Determine the [x, y] coordinate at the center of the cell enclosing the given text.  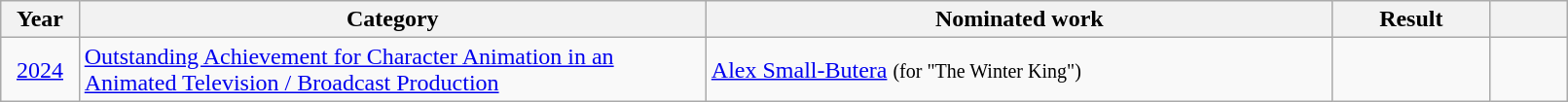
2024 [40, 70]
Alex Small-Butera (for "The Winter King") [1019, 70]
Year [40, 19]
Nominated work [1019, 19]
Category [392, 19]
Result [1411, 19]
Outstanding Achievement for Character Animation in an Animated Television / Broadcast Production [392, 70]
